Locate the cell with the specified text and output its (X, Y) center coordinate. 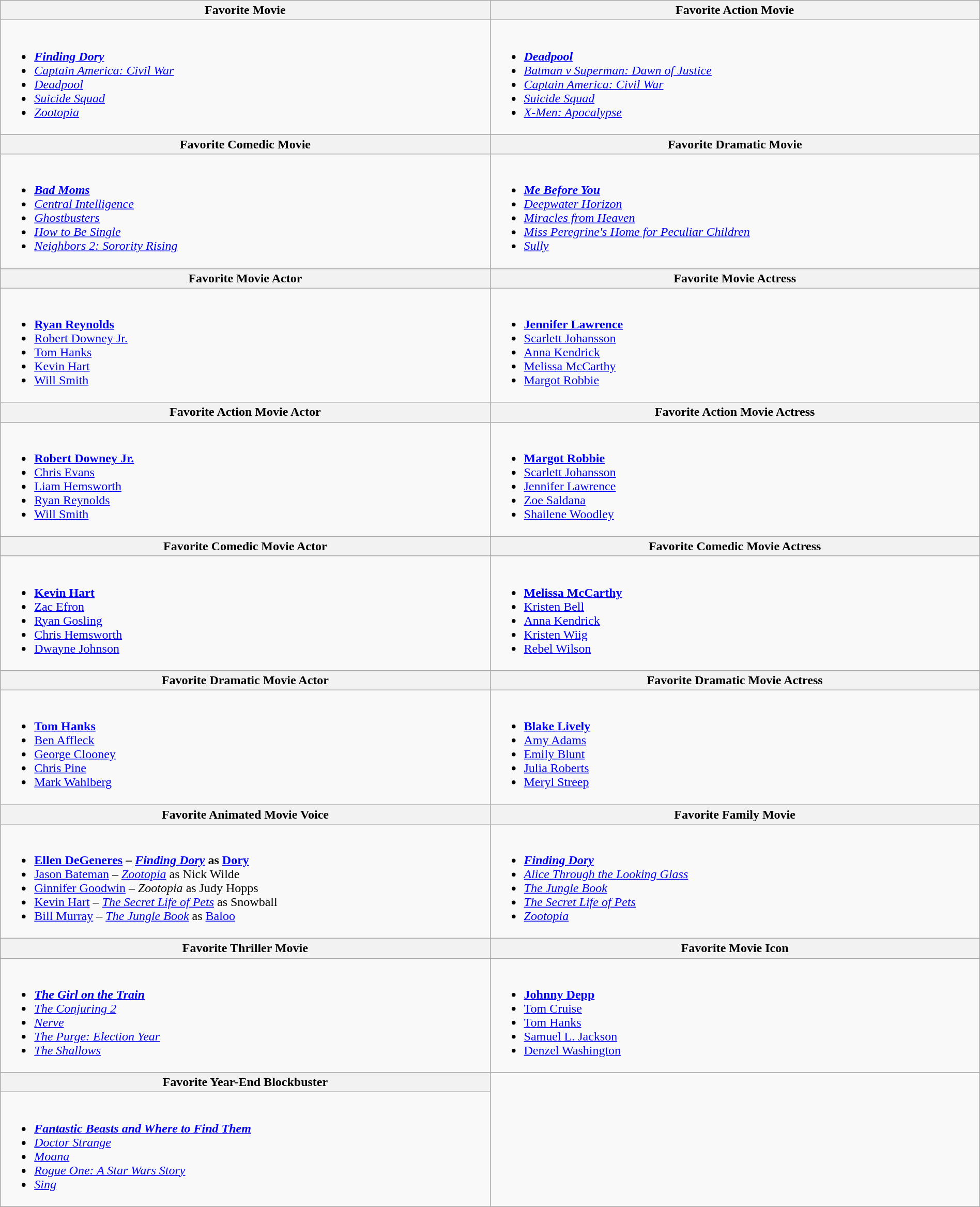
DeadpoolBatman v Superman: Dawn of JusticeCaptain America: Civil WarSuicide SquadX-Men: Apocalypse (735, 78)
Favorite Family Movie (735, 814)
Fantastic Beasts and Where to Find ThemDoctor StrangeMoanaRogue One: A Star Wars StorySing (245, 1149)
Ryan ReynoldsRobert Downey Jr.Tom HanksKevin HartWill Smith (245, 345)
Blake LivelyAmy AdamsEmily BluntJulia RobertsMeryl Streep (735, 747)
Favorite Comedic Movie Actor (245, 546)
Favorite Dramatic Movie Actor (245, 680)
Favorite Movie Icon (735, 948)
Robert Downey Jr.Chris EvansLiam HemsworthRyan ReynoldsWill Smith (245, 479)
Margot RobbieScarlett JohanssonJennifer LawrenceZoe SaldanaShailene Woodley (735, 479)
The Girl on the TrainThe Conjuring 2NerveThe Purge: Election YearThe Shallows (245, 1016)
Bad MomsCentral IntelligenceGhostbustersHow to Be SingleNeighbors 2: Sorority Rising (245, 211)
Me Before YouDeepwater HorizonMiracles from HeavenMiss Peregrine's Home for Peculiar ChildrenSully (735, 211)
Finding DoryCaptain America: Civil WarDeadpoolSuicide SquadZootopia (245, 78)
Favorite Dramatic Movie Actress (735, 680)
Favorite Animated Movie Voice (245, 814)
Favorite Action Movie Actor (245, 412)
Favorite Year-End Blockbuster (245, 1082)
Favorite Comedic Movie (245, 144)
Finding DoryAlice Through the Looking GlassThe Jungle BookThe Secret Life of PetsZootopia (735, 881)
Kevin HartZac EfronRyan GoslingChris HemsworthDwayne Johnson (245, 613)
Tom HanksBen AffleckGeorge ClooneyChris PineMark Wahlberg (245, 747)
Favorite Thriller Movie (245, 948)
Favorite Action Movie (735, 10)
Favorite Movie Actress (735, 278)
Melissa McCarthyKristen BellAnna KendrickKristen WiigRebel Wilson (735, 613)
Favorite Dramatic Movie (735, 144)
Jennifer LawrenceScarlett JohanssonAnna KendrickMelissa McCarthyMargot Robbie (735, 345)
Favorite Movie Actor (245, 278)
Favorite Action Movie Actress (735, 412)
Favorite Movie (245, 10)
Johnny DeppTom CruiseTom HanksSamuel L. JacksonDenzel Washington (735, 1016)
Favorite Comedic Movie Actress (735, 546)
